Search for the cell housing the specified text and yield its (X, Y) center coordinate. 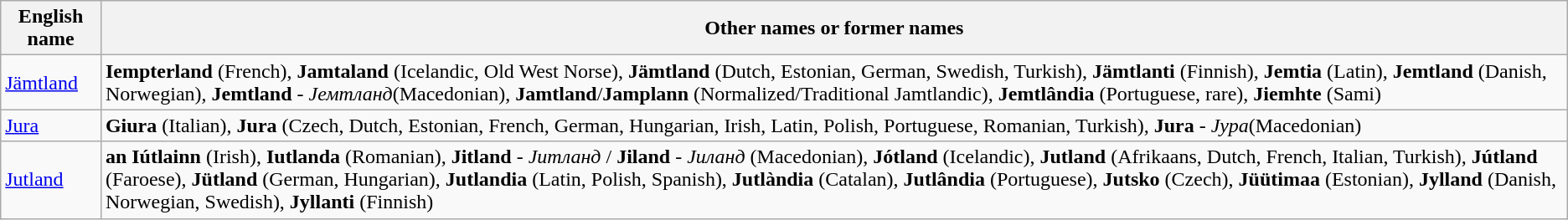
English name (51, 28)
Jutland (51, 180)
Jämtland (51, 82)
Other names or former names (834, 28)
Jura (51, 125)
